For the text-containing cell, return its midpoint in [X, Y] coordinate format. 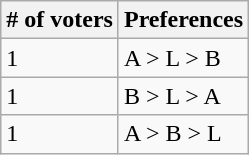
B > L > A [183, 96]
# of voters [60, 20]
A > B > L [183, 134]
Preferences [183, 20]
A > L > B [183, 58]
